Extract the [x, y] coordinate from the center of the cell holding the provided text.  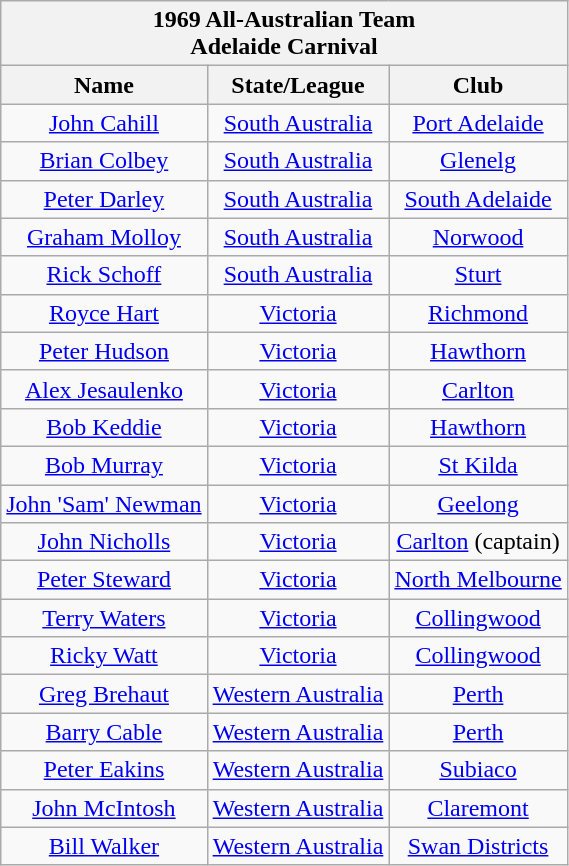
John 'Sam' Newman [104, 503]
Bob Murray [104, 465]
Greg Brehaut [104, 694]
Norwood [478, 237]
Carlton [478, 389]
Terry Waters [104, 618]
Name [104, 85]
Rick Schoff [104, 275]
Peter Hudson [104, 351]
Peter Darley [104, 199]
John Nicholls [104, 542]
Ricky Watt [104, 656]
St Kilda [478, 465]
1969 All-Australian TeamAdelaide Carnival [284, 34]
Club [478, 85]
Brian Colbey [104, 161]
John McIntosh [104, 808]
Peter Eakins [104, 770]
Richmond [478, 313]
State/League [298, 85]
Swan Districts [478, 846]
North Melbourne [478, 580]
Geelong [478, 503]
Carlton (captain) [478, 542]
Royce Hart [104, 313]
John Cahill [104, 123]
Peter Steward [104, 580]
South Adelaide [478, 199]
Subiaco [478, 770]
Claremont [478, 808]
Barry Cable [104, 732]
Sturt [478, 275]
Glenelg [478, 161]
Bill Walker [104, 846]
Alex Jesaulenko [104, 389]
Graham Molloy [104, 237]
Port Adelaide [478, 123]
Bob Keddie [104, 427]
